Determine the [x, y] coordinate at the center of the cell enclosing the given text.  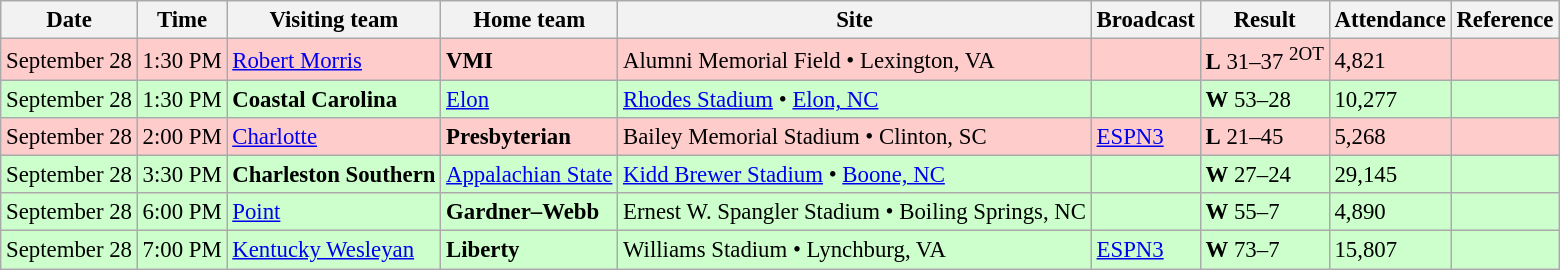
Presbyterian [530, 137]
W 27–24 [1264, 175]
2:00 PM [182, 137]
Liberty [530, 250]
Ernest W. Spangler Stadium • Boiling Springs, NC [855, 213]
Broadcast [1146, 20]
Home team [530, 20]
Bailey Memorial Stadium • Clinton, SC [855, 137]
Coastal Carolina [334, 100]
Kentucky Wesleyan [334, 250]
VMI [530, 60]
Visiting team [334, 20]
10,277 [1390, 100]
4,821 [1390, 60]
Site [855, 20]
Kidd Brewer Stadium • Boone, NC [855, 175]
Gardner–Webb [530, 213]
Rhodes Stadium • Elon, NC [855, 100]
Date [69, 20]
Charlotte [334, 137]
W 73–7 [1264, 250]
Appalachian State [530, 175]
L 31–37 2OT [1264, 60]
Result [1264, 20]
4,890 [1390, 213]
Reference [1505, 20]
Robert Morris [334, 60]
15,807 [1390, 250]
Elon [530, 100]
W 55–7 [1264, 213]
29,145 [1390, 175]
W 53–28 [1264, 100]
Charleston Southern [334, 175]
Attendance [1390, 20]
5,268 [1390, 137]
Williams Stadium • Lynchburg, VA [855, 250]
Point [334, 213]
7:00 PM [182, 250]
Time [182, 20]
Alumni Memorial Field • Lexington, VA [855, 60]
3:30 PM [182, 175]
6:00 PM [182, 213]
L 21–45 [1264, 137]
